Pinpoint the cell where the given text exists, returning its [x, y] midpoint coordinate. 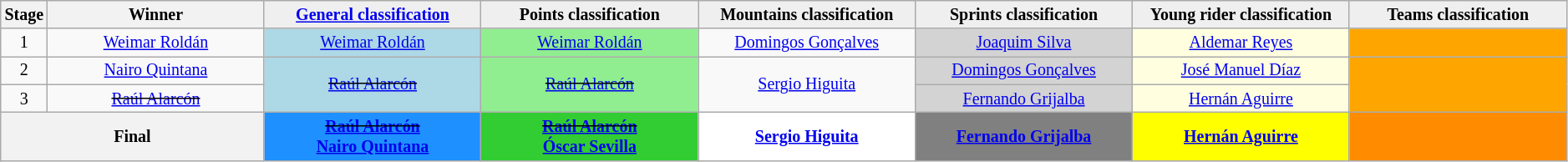
Teams classification [1458, 15]
Raúl Alarcón Óscar Sevilla [590, 137]
Joaquim Silva [1024, 43]
2 [24, 70]
3 [24, 99]
Mountains classification [807, 15]
José Manuel Díaz [1241, 70]
Raúl Alarcón Nairo Quintana [373, 137]
Sprints classification [1024, 15]
Winner [155, 15]
Points classification [590, 15]
1 [24, 43]
Young rider classification [1241, 15]
Nairo Quintana [155, 70]
Stage [24, 15]
Final [132, 137]
General classification [373, 15]
Aldemar Reyes [1241, 43]
